Output the [X, Y] coordinate of the center of the cell containing the given text.  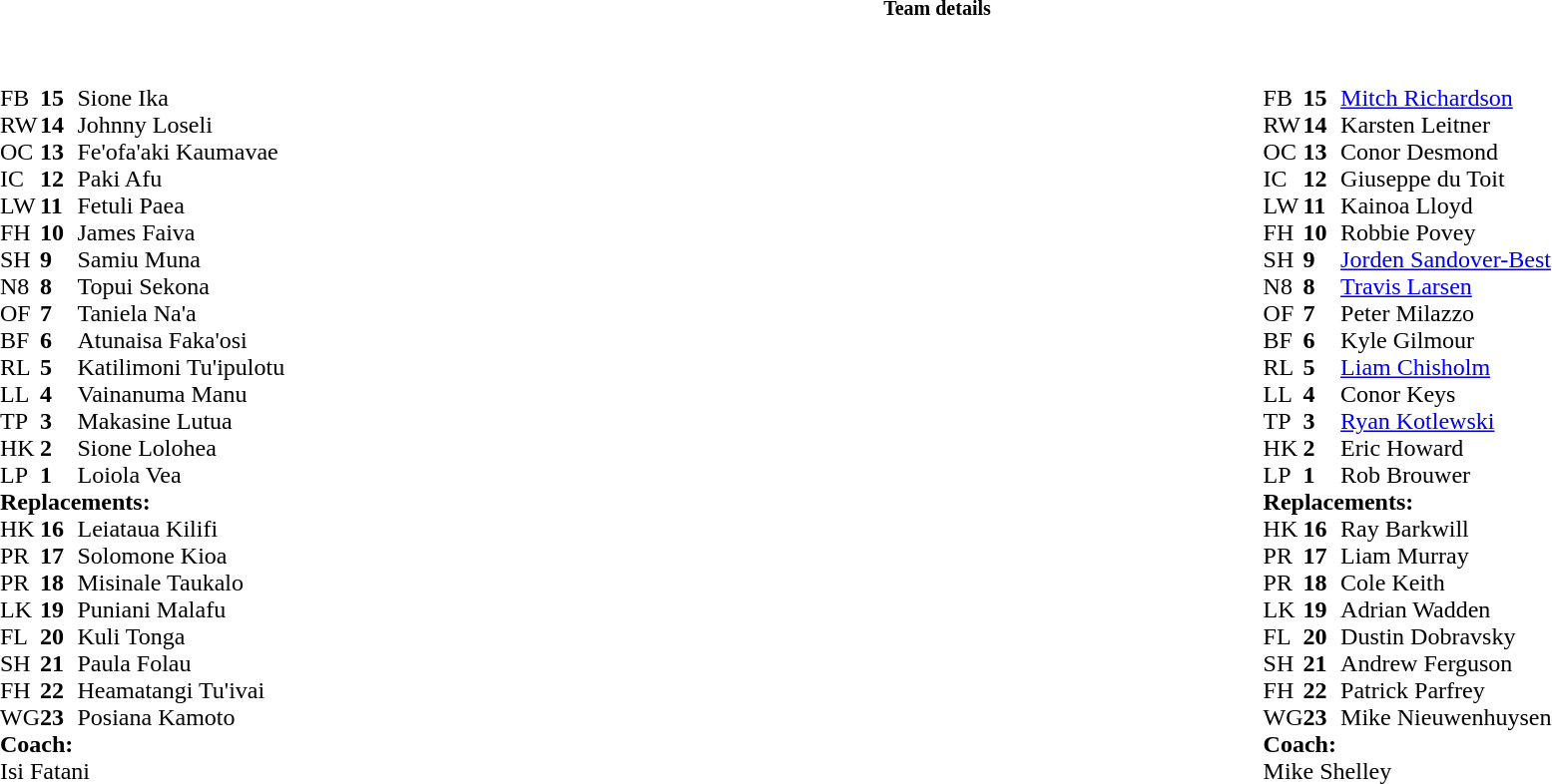
Heamatangi Tu'ivai [181, 690]
Jorden Sandover-Best [1445, 259]
Sione Lolohea [181, 449]
Kyle Gilmour [1445, 341]
Katilimoni Tu'ipulotu [181, 367]
Paki Afu [181, 180]
Mitch Richardson [1445, 98]
Johnny Loseli [181, 126]
Cole Keith [1445, 583]
Solomone Kioa [181, 557]
Leiataua Kilifi [181, 529]
Rob Brouwer [1445, 475]
Ryan Kotlewski [1445, 421]
Taniela Na'a [181, 313]
Samiu Muna [181, 259]
Robbie Povey [1445, 233]
Giuseppe du Toit [1445, 180]
Ray Barkwill [1445, 529]
Karsten Leitner [1445, 126]
Kainoa Lloyd [1445, 205]
Andrew Ferguson [1445, 664]
Vainanuma Manu [181, 395]
Peter Milazzo [1445, 313]
Kuli Tonga [181, 636]
Conor Keys [1445, 395]
Atunaisa Faka'osi [181, 341]
Misinale Taukalo [181, 583]
Travis Larsen [1445, 287]
Posiana Kamoto [181, 718]
Adrian Wadden [1445, 610]
Mike Nieuwenhuysen [1445, 718]
Loiola Vea [181, 475]
Puniani Malafu [181, 610]
Makasine Lutua [181, 421]
Fe'ofa'aki Kaumavae [181, 152]
Patrick Parfrey [1445, 690]
James Faiva [181, 233]
Liam Murray [1445, 557]
Eric Howard [1445, 449]
Liam Chisholm [1445, 367]
Sione Ika [181, 98]
Topui Sekona [181, 287]
Paula Folau [181, 664]
Conor Desmond [1445, 152]
Dustin Dobravsky [1445, 636]
Fetuli Paea [181, 205]
